Search for the cell housing the specified text and yield its [x, y] center coordinate. 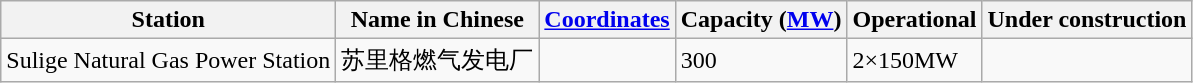
Name in Chinese [438, 20]
300 [761, 60]
Station [168, 20]
Coordinates [607, 20]
Under construction [1087, 20]
Capacity (MW) [761, 20]
2×150MW [914, 60]
苏里格燃气发电厂 [438, 60]
Sulige Natural Gas Power Station [168, 60]
Operational [914, 20]
